Provide the [X, Y] coordinate of the cell's center where the given text is located.  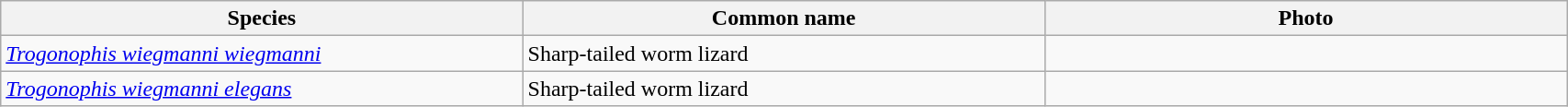
Common name [784, 18]
Trogonophis wiegmanni elegans [262, 89]
Photo [1305, 18]
Trogonophis wiegmanni wiegmanni [262, 53]
Species [262, 18]
